Identify which cell holds the provided text, then report its (x, y) central coordinate. 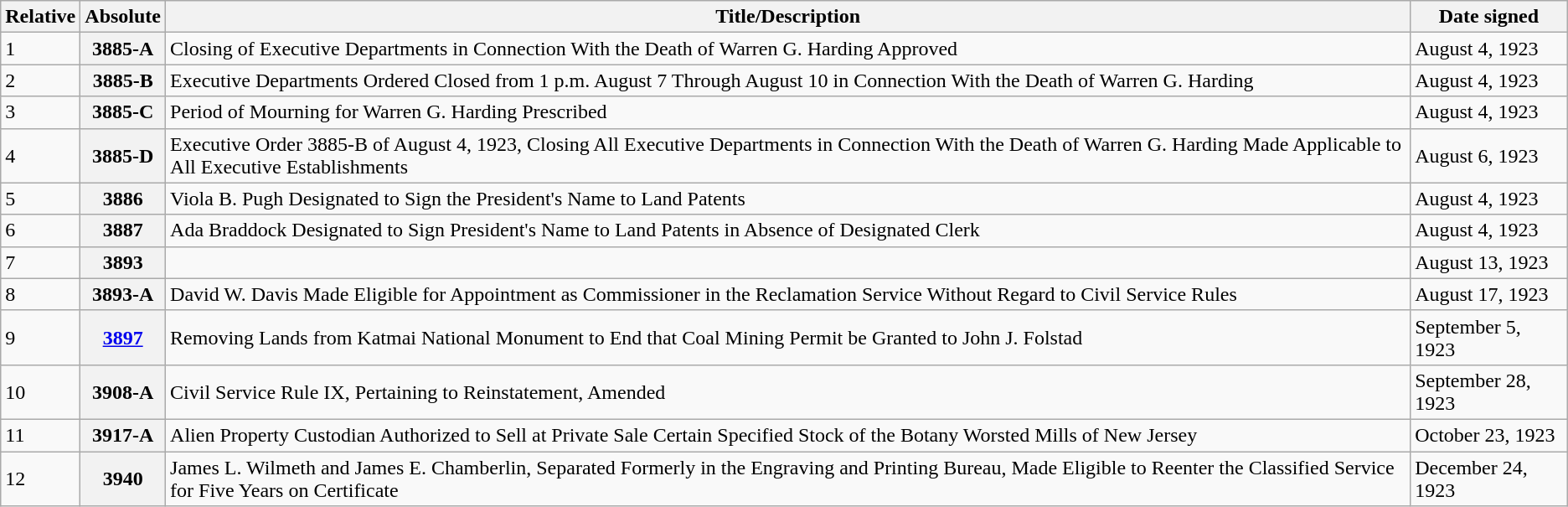
3897 (123, 337)
October 23, 1923 (1489, 435)
Date signed (1489, 17)
11 (40, 435)
9 (40, 337)
David W. Davis Made Eligible for Appointment as Commissioner in the Reclamation Service Without Regard to Civil Service Rules (788, 294)
4 (40, 156)
12 (40, 478)
September 5, 1923 (1489, 337)
3887 (123, 230)
3885-D (123, 156)
3917-A (123, 435)
3908-A (123, 392)
3885-B (123, 80)
3885-C (123, 112)
3893-A (123, 294)
8 (40, 294)
August 13, 1923 (1489, 262)
Civil Service Rule IX, Pertaining to Reinstatement, Amended (788, 392)
3886 (123, 199)
1 (40, 49)
10 (40, 392)
3940 (123, 478)
August 17, 1923 (1489, 294)
7 (40, 262)
3 (40, 112)
3893 (123, 262)
Viola B. Pugh Designated to Sign the President's Name to Land Patents (788, 199)
Absolute (123, 17)
Alien Property Custodian Authorized to Sell at Private Sale Certain Specified Stock of the Botany Worsted Mills of New Jersey (788, 435)
3885-A (123, 49)
2 (40, 80)
Relative (40, 17)
September 28, 1923 (1489, 392)
Closing of Executive Departments in Connection With the Death of Warren G. Harding Approved (788, 49)
5 (40, 199)
Period of Mourning for Warren G. Harding Prescribed (788, 112)
Ada Braddock Designated to Sign President's Name to Land Patents in Absence of Designated Clerk (788, 230)
Title/Description (788, 17)
August 6, 1923 (1489, 156)
Removing Lands from Katmai National Monument to End that Coal Mining Permit be Granted to John J. Folstad (788, 337)
December 24, 1923 (1489, 478)
6 (40, 230)
Executive Departments Ordered Closed from 1 p.m. August 7 Through August 10 in Connection With the Death of Warren G. Harding (788, 80)
